Extract the [x, y] coordinate from the center of the cell holding the provided text.  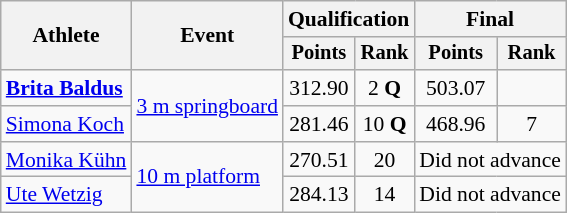
281.46 [319, 124]
Ute Wetzig [66, 195]
3 m springboard [207, 106]
312.90 [319, 88]
20 [385, 160]
284.13 [319, 195]
10 m platform [207, 178]
Athlete [66, 36]
10 Q [385, 124]
Simona Koch [66, 124]
503.07 [456, 88]
7 [532, 124]
14 [385, 195]
Qualification [348, 19]
468.96 [456, 124]
2 Q [385, 88]
Monika Kühn [66, 160]
Brita Baldus [66, 88]
Event [207, 36]
270.51 [319, 160]
Final [490, 19]
